For the text-containing cell, return its midpoint in [X, Y] coordinate format. 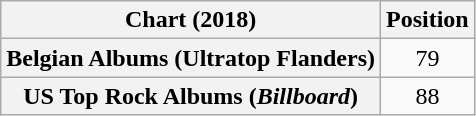
Position [428, 20]
Chart (2018) [191, 20]
Belgian Albums (Ultratop Flanders) [191, 58]
88 [428, 96]
US Top Rock Albums (Billboard) [191, 96]
79 [428, 58]
